Find where the given text appears and provide that cell's center as [X, Y] coordinate. 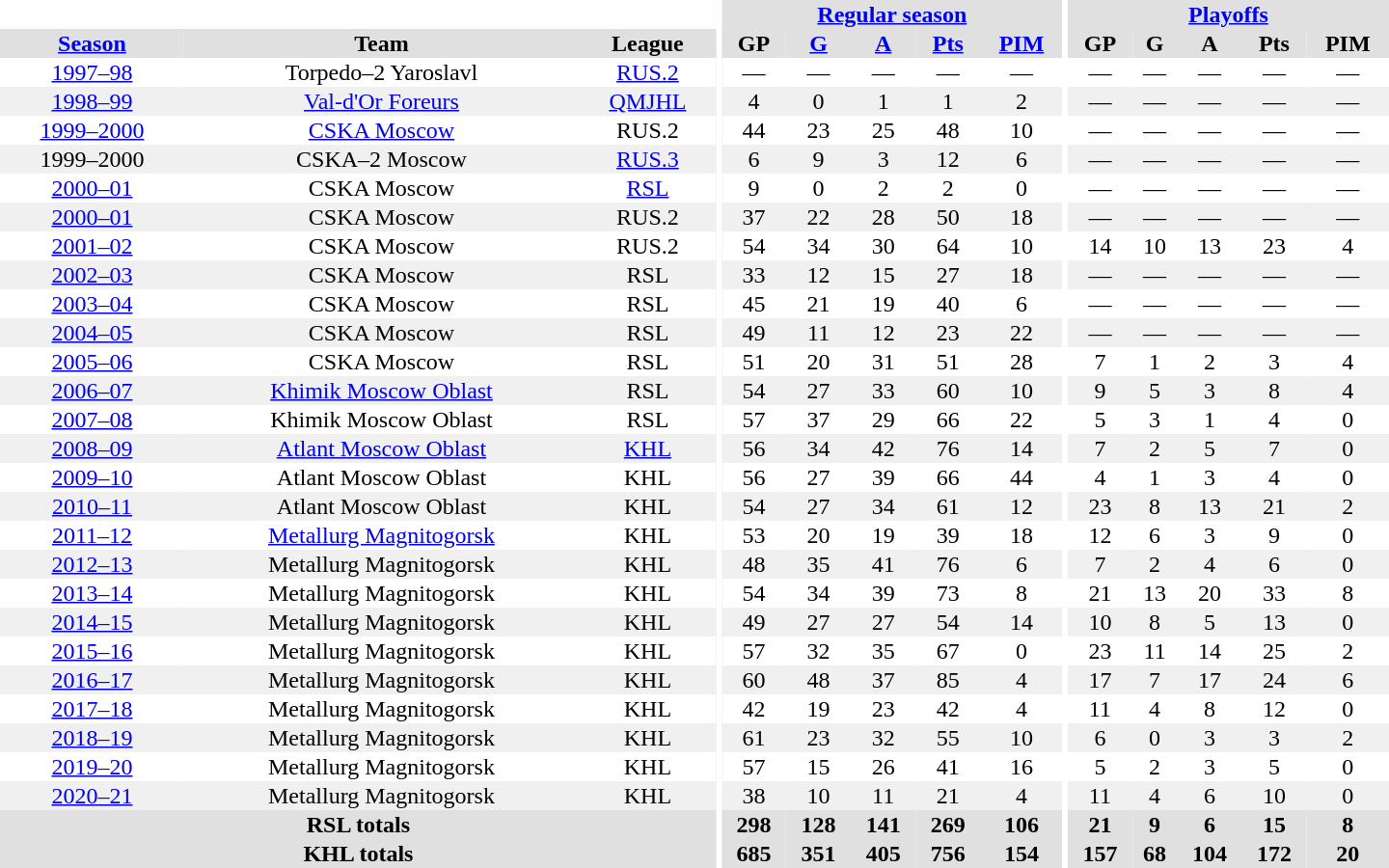
Regular season [892, 14]
31 [884, 362]
104 [1210, 854]
38 [754, 796]
24 [1273, 680]
269 [947, 825]
2009–10 [93, 477]
1998–99 [93, 101]
2018–19 [93, 738]
Team [382, 43]
154 [1021, 854]
2013–14 [93, 593]
2012–13 [93, 564]
2015–16 [93, 651]
CSKA–2 Moscow [382, 159]
2020–21 [93, 796]
2007–08 [93, 420]
Playoffs [1229, 14]
55 [947, 738]
68 [1155, 854]
141 [884, 825]
67 [947, 651]
2019–20 [93, 767]
16 [1021, 767]
2017–18 [93, 709]
2006–07 [93, 391]
Torpedo–2 Yaroslavl [382, 72]
KHL totals [359, 854]
85 [947, 680]
RUS.3 [648, 159]
53 [754, 535]
2016–17 [93, 680]
Val-d'Or Foreurs [382, 101]
172 [1273, 854]
2011–12 [93, 535]
30 [884, 246]
2003–04 [93, 304]
128 [818, 825]
157 [1100, 854]
26 [884, 767]
64 [947, 246]
1997–98 [93, 72]
756 [947, 854]
2001–02 [93, 246]
50 [947, 217]
73 [947, 593]
QMJHL [648, 101]
685 [754, 854]
2005–06 [93, 362]
RSL totals [359, 825]
2014–15 [93, 622]
29 [884, 420]
405 [884, 854]
Season [93, 43]
298 [754, 825]
League [648, 43]
2002–03 [93, 275]
2010–11 [93, 506]
106 [1021, 825]
2004–05 [93, 333]
2008–09 [93, 448]
40 [947, 304]
45 [754, 304]
351 [818, 854]
